Search for the cell housing the specified text and yield its (x, y) center coordinate. 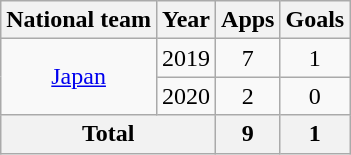
2 (248, 96)
Total (108, 134)
7 (248, 58)
0 (315, 96)
Goals (315, 20)
2020 (186, 96)
2019 (186, 58)
Apps (248, 20)
National team (79, 20)
Year (186, 20)
9 (248, 134)
Japan (79, 77)
